Output the (x, y) coordinate of the center of the cell containing the given text.  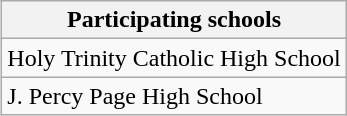
J. Percy Page High School (174, 96)
Holy Trinity Catholic High School (174, 58)
Participating schools (174, 20)
